Capture the cell that displays the provided text and extract its (x, y) central coordinate. 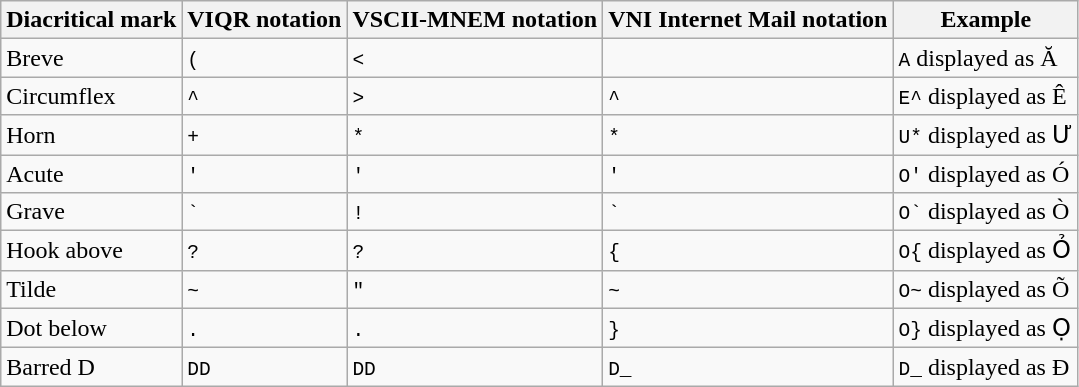
D_ (748, 367)
O` displayed as Ò (986, 212)
Barred D (92, 367)
VNI Internet Mail notation (748, 20)
O{ displayed as Ỏ (986, 251)
O} displayed as Ọ (986, 328)
} (748, 328)
Tilde (92, 289)
Breve (92, 58)
Circumflex (92, 96)
Hook above (92, 251)
E^ displayed as Ê (986, 96)
Grave (92, 212)
VSCII-MNEM notation (475, 20)
" (475, 289)
{ (748, 251)
A displayed as Ă (986, 58)
Diacritical mark (92, 20)
< (475, 58)
VIQR notation (264, 20)
( (264, 58)
D_ displayed as Đ (986, 367)
! (475, 212)
> (475, 96)
Horn (92, 135)
Acute (92, 173)
O~ displayed as Õ (986, 289)
Example (986, 20)
Dot below (92, 328)
+ (264, 135)
U* displayed as Ư (986, 135)
O' displayed as Ó (986, 173)
